Return [X, Y] of the center of cell containing provided text 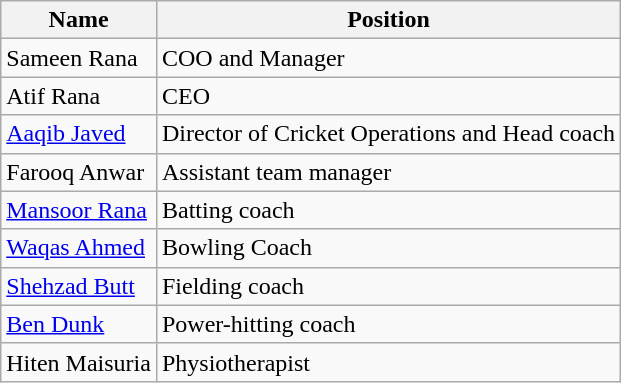
Position [388, 20]
Batting coach [388, 210]
Ben Dunk [79, 324]
Assistant team manager [388, 172]
Atif Rana [79, 96]
Name [79, 20]
Sameen Rana [79, 58]
Power-hitting coach [388, 324]
Fielding coach [388, 286]
Hiten Maisuria [79, 362]
Mansoor Rana [79, 210]
Shehzad Butt [79, 286]
COO and Manager [388, 58]
Physiotherapist [388, 362]
Bowling Coach [388, 248]
Aaqib Javed [79, 134]
Director of Cricket Operations and Head coach [388, 134]
Waqas Ahmed [79, 248]
CEO [388, 96]
Farooq Anwar [79, 172]
